For the text-containing cell, return its midpoint in [x, y] coordinate format. 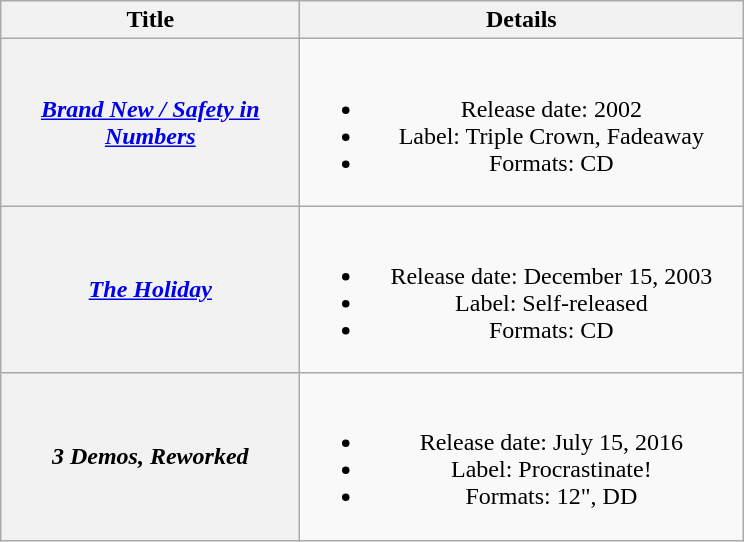
Title [150, 20]
Release date: December 15, 2003Label: Self-releasedFormats: CD [522, 290]
The Holiday [150, 290]
Brand New / Safety in Numbers [150, 122]
Details [522, 20]
3 Demos, Reworked [150, 456]
Release date: July 15, 2016Label: Procrastinate!Formats: 12", DD [522, 456]
Release date: 2002Label: Triple Crown, FadeawayFormats: CD [522, 122]
